Detect which cell encompasses the target text, then output its [x, y] center coordinate. 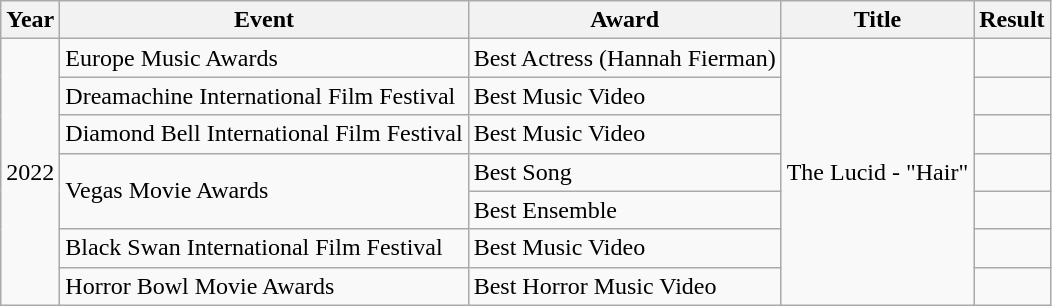
Best Actress (Hannah Fierman) [624, 58]
2022 [30, 172]
Event [264, 20]
Dreamachine International Film Festival [264, 96]
Best Horror Music Video [624, 286]
Diamond Bell International Film Festival [264, 134]
Europe Music Awards [264, 58]
Vegas Movie Awards [264, 191]
Best Song [624, 172]
Result [1012, 20]
Horror Bowl Movie Awards [264, 286]
Title [878, 20]
The Lucid - "Hair" [878, 172]
Best Ensemble [624, 210]
Award [624, 20]
Year [30, 20]
Black Swan International Film Festival [264, 248]
